Identify which cell holds the provided text, then report its [X, Y] central coordinate. 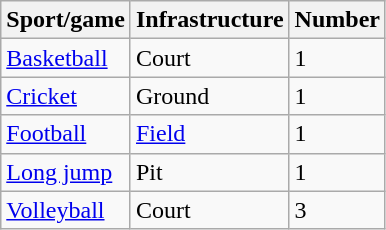
Infrastructure [210, 20]
Long jump [66, 172]
Pit [210, 172]
Field [210, 134]
Cricket [66, 96]
Basketball [66, 58]
Ground [210, 96]
Sport/game [66, 20]
Volleyball [66, 210]
Football [66, 134]
Number [337, 20]
3 [337, 210]
